Return (X, Y) of the center of cell containing provided text 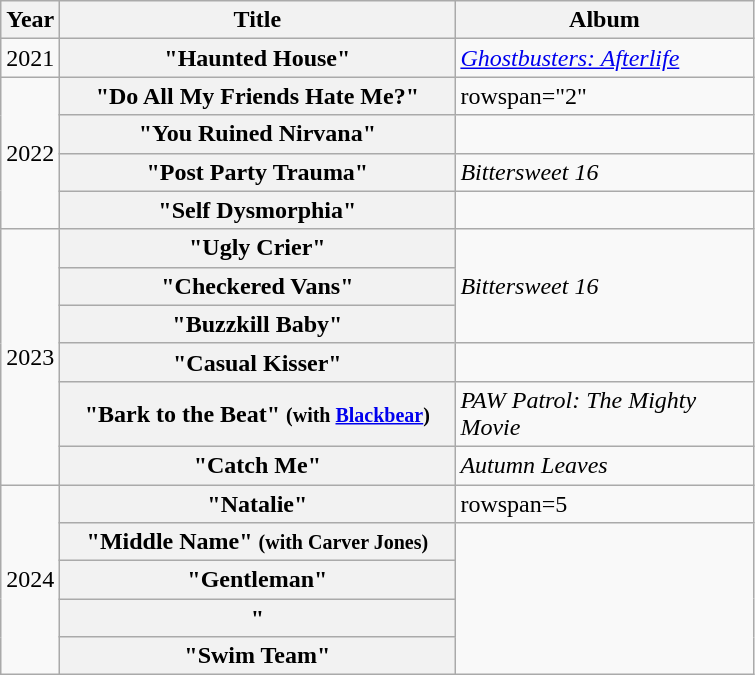
"Ugly Crier" (258, 248)
"Natalie" (258, 503)
2024 (30, 579)
"Bark to the Beat" (with Blackbear) (258, 414)
Album (604, 20)
rowspan=5 (604, 503)
Title (258, 20)
"Haunted House" (258, 58)
"Post Party Trauma" (258, 172)
Year (30, 20)
"Checkered Vans" (258, 286)
"You Ruined Nirvana" (258, 134)
" (258, 618)
Autumn Leaves (604, 465)
"Swim Team" (258, 656)
rowspan="2" (604, 96)
Ghostbusters: Afterlife (604, 58)
2021 (30, 58)
2023 (30, 356)
"Do All My Friends Hate Me?" (258, 96)
"Casual Kisser" (258, 362)
2022 (30, 153)
"Gentleman" (258, 580)
"Catch Me" (258, 465)
"Buzzkill Baby" (258, 324)
"Self Dysmorphia" (258, 210)
"Middle Name" (with Carver Jones) (258, 542)
PAW Patrol: The Mighty Movie (604, 414)
